From the cell containing the given text, extract its center point as [X, Y] coordinate. 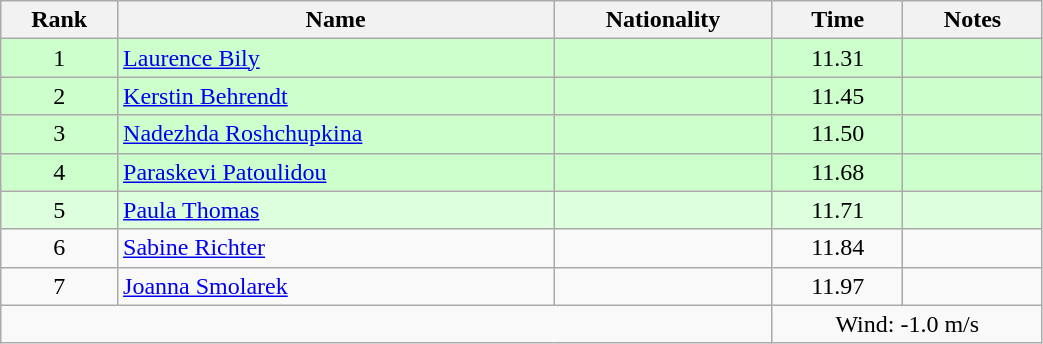
Wind: -1.0 m/s [907, 324]
11.31 [837, 58]
Laurence Bily [336, 58]
5 [60, 210]
Paula Thomas [336, 210]
2 [60, 96]
11.68 [837, 172]
11.50 [837, 134]
Time [837, 20]
11.97 [837, 286]
Nadezhda Roshchupkina [336, 134]
Name [336, 20]
1 [60, 58]
6 [60, 248]
Paraskevi Patoulidou [336, 172]
Nationality [664, 20]
11.71 [837, 210]
3 [60, 134]
11.45 [837, 96]
4 [60, 172]
Sabine Richter [336, 248]
Joanna Smolarek [336, 286]
Rank [60, 20]
11.84 [837, 248]
Kerstin Behrendt [336, 96]
Notes [972, 20]
7 [60, 286]
